Return (x, y) of the center of cell containing provided text 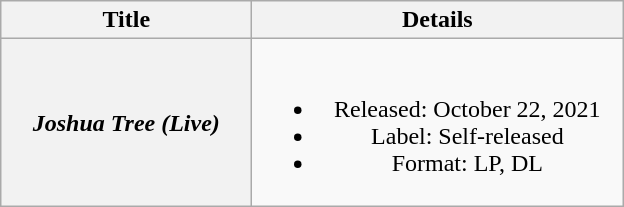
Title (126, 20)
Joshua Tree (Live) (126, 122)
Released: October 22, 2021Label: Self-releasedFormat: LP, DL (438, 122)
Details (438, 20)
